Extract the (x, y) coordinate from the center of the cell holding the provided text.  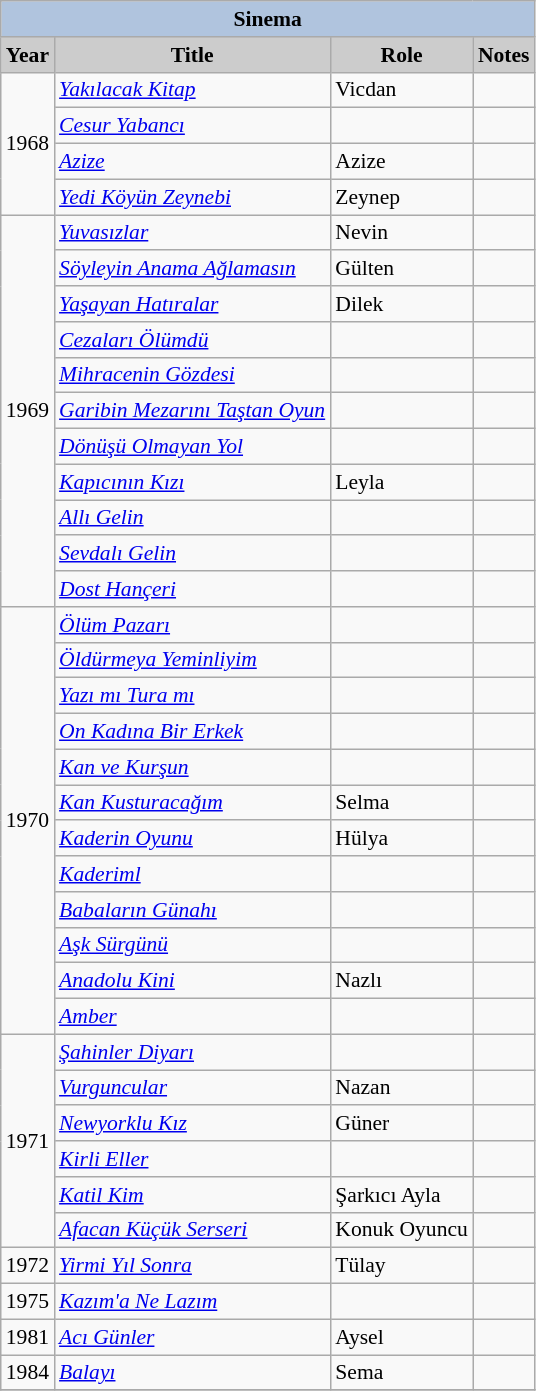
Anadolu Kini (192, 981)
1984 (28, 1373)
Nazan (402, 1088)
Cezaları Ölümdü (192, 340)
Hülya (402, 839)
On Kadına Bir Erkek (192, 732)
Katil Kim (192, 1195)
Dilek (402, 304)
Güner (402, 1124)
Sevdalı Gelin (192, 554)
Newyorklu Kız (192, 1124)
1972 (28, 1266)
Selma (402, 803)
Öldürmeya Yeminliyim (192, 660)
Şarkıcı Ayla (402, 1195)
Kaderiml (192, 874)
Kazım'a Ne Lazım (192, 1302)
Nevin (402, 233)
Role (402, 55)
Konuk Oyuncu (402, 1230)
Vurguncular (192, 1088)
Vicdan (402, 90)
1968 (28, 143)
Babaların Günahı (192, 910)
Allı Gelin (192, 518)
Zeynep (402, 197)
Title (192, 55)
Sinema (268, 19)
1969 (28, 411)
Acı Günler (192, 1337)
1981 (28, 1337)
Yaşayan Hatıralar (192, 304)
Cesur Yabancı (192, 126)
Notes (504, 55)
Yedi Köyün Zeynebi (192, 197)
Amber (192, 1017)
Şahinler Diyarı (192, 1052)
Afacan Küçük Serseri (192, 1230)
Söyleyin Anama Ağlamasın (192, 269)
Aysel (402, 1337)
1970 (28, 821)
Kan ve Kurşun (192, 767)
Yazı mı Tura mı (192, 696)
Leyla (402, 482)
Yirmi Yıl Sonra (192, 1266)
Tülay (402, 1266)
Gülten (402, 269)
Dost Hançeri (192, 589)
Sema (402, 1373)
Aşk Sürgünü (192, 945)
Ölüm Pazarı (192, 625)
Kirli Eller (192, 1159)
Kan Kusturacağım (192, 803)
Mihracenin Gözdesi (192, 375)
Year (28, 55)
Dönüşü Olmayan Yol (192, 447)
Kapıcının Kızı (192, 482)
Yuvasızlar (192, 233)
Kaderin Oyunu (192, 839)
1971 (28, 1141)
Balayı (192, 1373)
Garibin Mezarını Taştan Oyun (192, 411)
Nazlı (402, 981)
Yakılacak Kitap (192, 90)
1975 (28, 1302)
